Detect which cell encompasses the target text, then output its (X, Y) center coordinate. 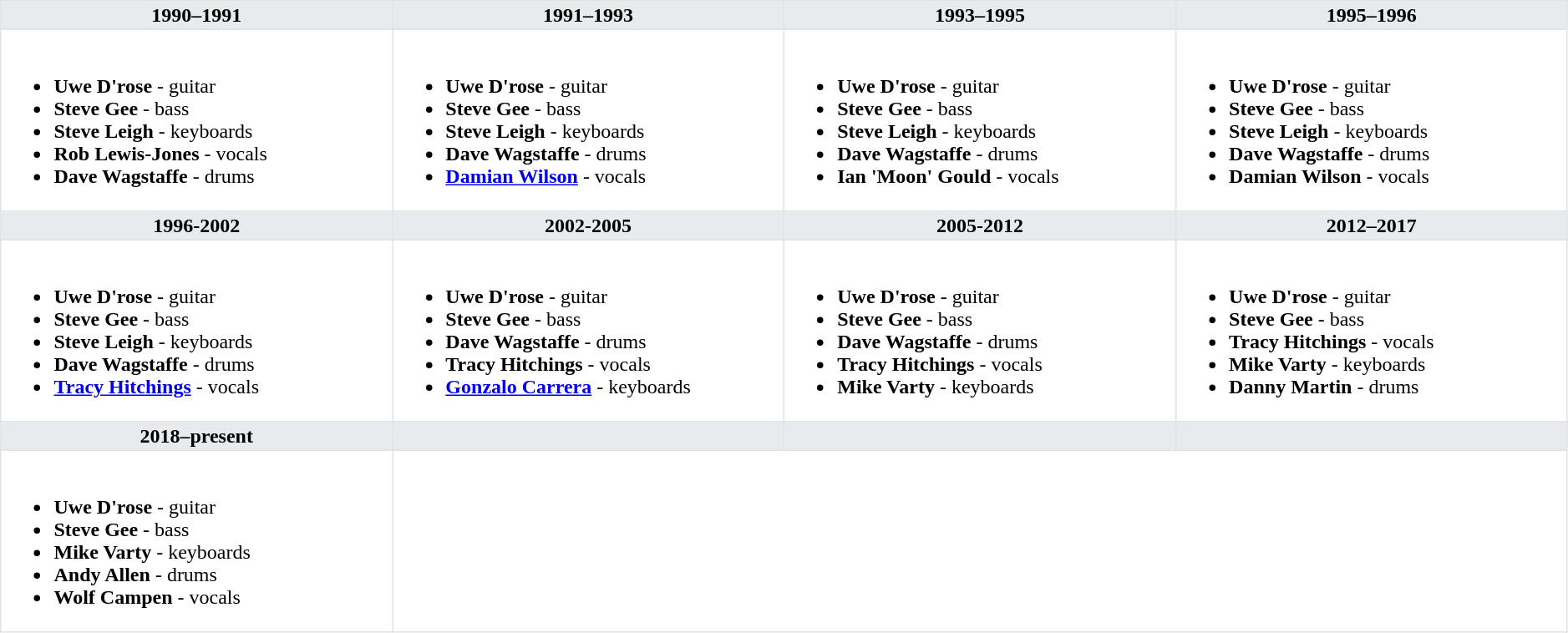
1996-2002 (197, 225)
1995–1996 (1372, 15)
1993–1995 (979, 15)
1991–1993 (588, 15)
Uwe D'rose - guitarSteve Gee - bassMike Varty - keyboardsAndy Allen - drumsWolf Campen - vocals (197, 541)
Uwe D'rose - guitarSteve Gee - bassSteve Leigh - keyboardsDave Wagstaffe - drumsTracy Hitchings - vocals (197, 331)
2012–2017 (1372, 225)
2005-2012 (979, 225)
2002-2005 (588, 225)
Uwe D'rose - guitarSteve Gee - bassDave Wagstaffe - drumsTracy Hitchings - vocalsMike Varty - keyboards (979, 331)
Uwe D'rose - guitarSteve Gee - bassDave Wagstaffe - drumsTracy Hitchings - vocalsGonzalo Carrera - keyboards (588, 331)
Uwe D'rose - guitarSteve Gee - bassSteve Leigh - keyboardsDave Wagstaffe - drumsIan 'Moon' Gould - vocals (979, 120)
2018–present (197, 436)
Uwe D'rose - guitarSteve Gee - bassSteve Leigh - keyboardsRob Lewis-Jones - vocalsDave Wagstaffe - drums (197, 120)
1990–1991 (197, 15)
Uwe D'rose - guitarSteve Gee - bassTracy Hitchings - vocalsMike Varty - keyboardsDanny Martin - drums (1372, 331)
